Extract the [X, Y] coordinate from the center of the cell holding the provided text.  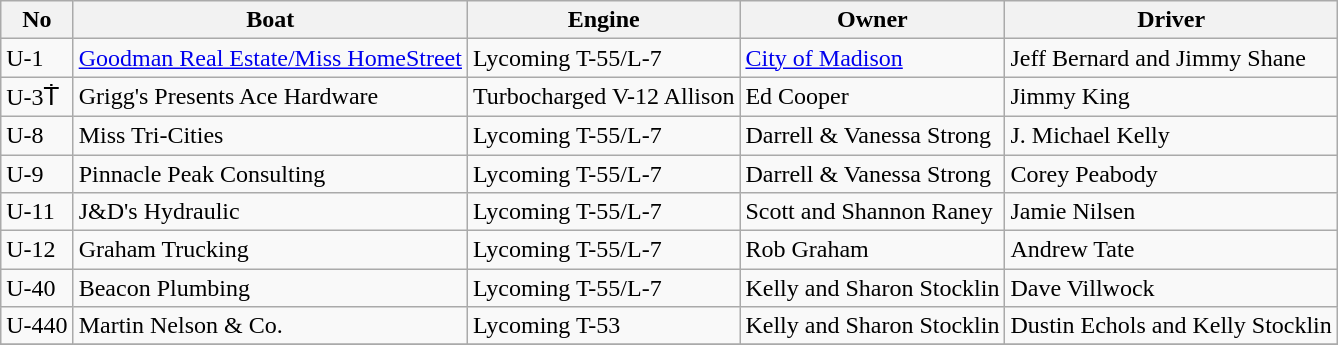
Pinnacle Peak Consulting [270, 173]
J&D's Hydraulic [270, 212]
U-3Ṫ [37, 97]
U-40 [37, 288]
J. Michael Kelly [1171, 135]
Grigg's Presents Ace Hardware [270, 97]
Scott and Shannon Raney [872, 212]
Driver [1171, 20]
U-8 [37, 135]
Boat [270, 20]
U-12 [37, 250]
Engine [603, 20]
Beacon Plumbing [270, 288]
Goodman Real Estate/Miss HomeStreet [270, 58]
Martin Nelson & Co. [270, 326]
Jimmy King [1171, 97]
No [37, 20]
Jeff Bernard and Jimmy Shane [1171, 58]
Jamie Nilsen [1171, 212]
Ed Cooper [872, 97]
City of Madison [872, 58]
Corey Peabody [1171, 173]
U-1 [37, 58]
Dustin Echols and Kelly Stocklin [1171, 326]
U-11 [37, 212]
Lycoming T-53 [603, 326]
Rob Graham [872, 250]
Graham Trucking [270, 250]
U-440 [37, 326]
Owner [872, 20]
Dave Villwock [1171, 288]
Turbocharged V-12 Allison [603, 97]
U-9 [37, 173]
Andrew Tate [1171, 250]
Miss Tri-Cities [270, 135]
